Extract the (x, y) coordinate from the center of the cell holding the provided text.  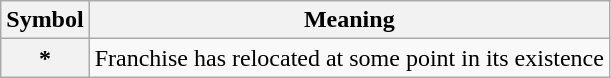
* (45, 58)
Symbol (45, 20)
Franchise has relocated at some point in its existence (349, 58)
Meaning (349, 20)
